Identify which cell holds the provided text, then report its (x, y) central coordinate. 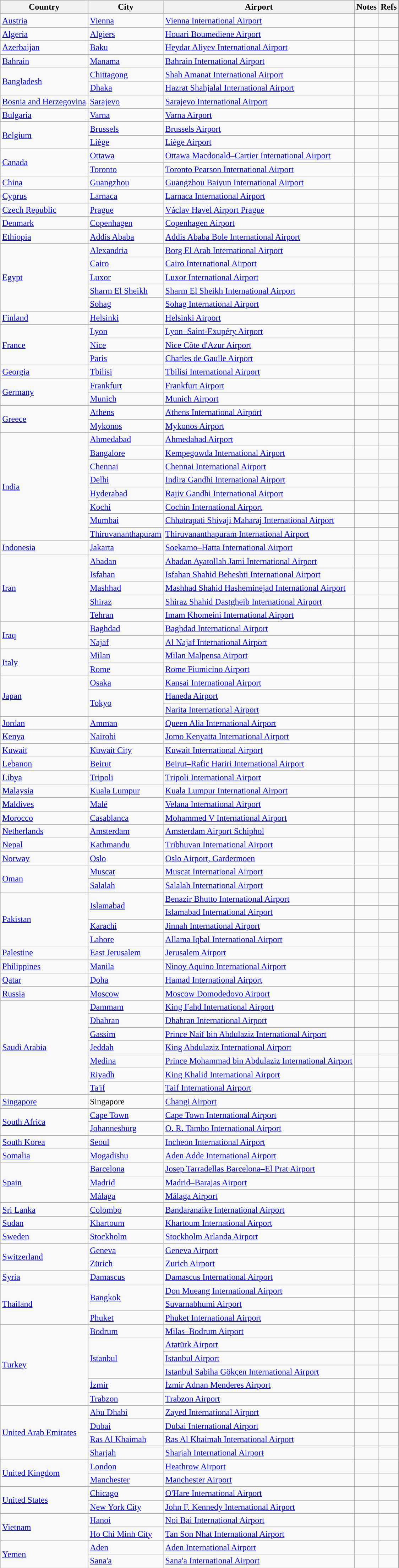
Tokyo (126, 703)
Ahmedabad Airport (259, 439)
Sana'a (126, 1561)
Jakarta (126, 547)
Country (44, 7)
Ethiopia (44, 237)
Dhaka (126, 88)
Mumbai (126, 520)
Luxor International Airport (259, 277)
Moscow (126, 993)
Damascus International Airport (259, 1277)
Libya (44, 777)
İzmir (126, 1385)
Salalah (126, 885)
Beirut–Rafic Hariri International Airport (259, 764)
Zürich (126, 1264)
Milan (126, 656)
Hanoi (126, 1520)
Allama Iqbal International Airport (259, 939)
Egypt (44, 277)
Amsterdam (126, 831)
Málaga (126, 1196)
Canada (44, 162)
Islamabad International Airport (259, 912)
Lyon–Saint-Exupéry Airport (259, 331)
Kempegowda International Airport (259, 453)
Khartoum (126, 1223)
Bosnia and Herzegovina (44, 102)
Cape Town (126, 1115)
Tbilisi International Airport (259, 372)
Moscow Domodedovo Airport (259, 993)
Barcelona (126, 1169)
Václav Havel Airport Prague (259, 210)
Mashhad Shahid Hasheminejad International Airport (259, 588)
Heydar Aliyev International Airport (259, 48)
Iran (44, 588)
London (126, 1466)
Paris (126, 358)
Istanbul Sabiha Gökçen International Airport (259, 1372)
Athens (126, 413)
Noi Bai International Airport (259, 1520)
Kansai International Airport (259, 683)
Bandaranaike International Airport (259, 1209)
Chittagong (126, 75)
Helsinki (126, 318)
Brussels (126, 129)
Maldives (44, 804)
Mogadishu (126, 1155)
Manchester Airport (259, 1480)
Tripoli International Airport (259, 777)
Refs (389, 7)
Najaf (126, 642)
Yemen (44, 1554)
Lyon (126, 331)
Frankfurt Airport (259, 385)
Ta'if (126, 1088)
Switzerland (44, 1257)
Netherlands (44, 831)
Thailand (44, 1304)
Jordan (44, 723)
Shiraz Shahid Dastgheib International Airport (259, 602)
Alexandria (126, 250)
Cape Town International Airport (259, 1115)
Chennai International Airport (259, 466)
Sharm El Sheikh International Airport (259, 291)
Oslo (126, 858)
Khartoum International Airport (259, 1223)
Nice (126, 345)
Sarajevo (126, 102)
Isfahan (126, 574)
Sudan (44, 1223)
Liège Airport (259, 142)
Hyderabad (126, 493)
Rome (126, 669)
Italy (44, 662)
Mohammed V International Airport (259, 818)
Belgium (44, 135)
Manama (126, 61)
Muscat International Airport (259, 872)
Turkey (44, 1365)
Don Mueang International Airport (259, 1291)
Tbilisi (126, 372)
Czech Republic (44, 210)
Ras Al Khaimah (126, 1439)
Ho Chi Minh City (126, 1534)
Greece (44, 419)
Mashhad (126, 588)
Cyprus (44, 196)
Addis Ababa Bole International Airport (259, 237)
Morocco (44, 818)
Spain (44, 1182)
Qatar (44, 980)
Milan Malpensa Airport (259, 656)
Cairo International Airport (259, 264)
Amsterdam Airport Schiphol (259, 831)
Borg El Arab International Airport (259, 250)
Toronto Pearson International Airport (259, 169)
Thiruvananthapuram International Airport (259, 534)
United Kingdom (44, 1473)
Pakistan (44, 919)
Bangalore (126, 453)
Sharjah International Airport (259, 1453)
Kathmandu (126, 845)
Lebanon (44, 764)
Phuket (126, 1318)
Baghdad (126, 629)
Velana International Airport (259, 804)
Munich Airport (259, 399)
Salalah International Airport (259, 885)
Bahrain International Airport (259, 61)
Cochin International Airport (259, 507)
Somalia (44, 1155)
Liège (126, 142)
Frankfurt (126, 385)
Helsinki Airport (259, 318)
Varna (126, 115)
King Khalid International Airport (259, 1075)
Saudi Arabia (44, 1047)
Bangladesh (44, 81)
Kuala Lumpur International Airport (259, 791)
Guangzhou Baiyun International Airport (259, 183)
Colombo (126, 1209)
İzmir Adnan Menderes Airport (259, 1385)
Tan Son Nhat International Airport (259, 1534)
Charles de Gaulle Airport (259, 358)
Ahmedabad (126, 439)
India (44, 487)
Aden International Airport (259, 1547)
Geneva Airport (259, 1250)
Georgia (44, 372)
Tribhuvan International Airport (259, 845)
Oman (44, 879)
Abu Dhabi (126, 1412)
Sharjah (126, 1453)
Oslo Airport, Gardermoen (259, 858)
Kuwait City (126, 750)
Ras Al Khaimah International Airport (259, 1439)
Dhahran International Airport (259, 1020)
Larnaca International Airport (259, 196)
Finland (44, 318)
Kuwait International Airport (259, 750)
Shah Amanat International Airport (259, 75)
Seoul (126, 1142)
Gassim (126, 1034)
Algeria (44, 34)
South Africa (44, 1122)
Germany (44, 392)
Soekarno–Hatta International Airport (259, 547)
Prince Mohammad bin Abdulaziz International Airport (259, 1061)
O'Hare International Airport (259, 1493)
Hazrat Shahjalal International Airport (259, 88)
Japan (44, 696)
Prague (126, 210)
Milas–Bodrum Airport (259, 1331)
King Abdulaziz International Airport (259, 1048)
Athens International Airport (259, 413)
Baghdad International Airport (259, 629)
East Jerusalem (126, 953)
Muscat (126, 872)
Thiruvananthapuram (126, 534)
Vietnam (44, 1527)
Atatürk Airport (259, 1345)
Trabzon Airport (259, 1399)
Addis Ababa (126, 237)
Doha (126, 980)
Austria (44, 21)
Istanbul Airport (259, 1358)
Sohag International Airport (259, 304)
Isfahan Shahid Beheshti International Airport (259, 574)
Bodrum (126, 1331)
China (44, 183)
Mykonos Airport (259, 426)
Abadan (126, 561)
Geneva (126, 1250)
Indira Gandhi International Airport (259, 480)
Denmark (44, 223)
Queen Alia International Airport (259, 723)
Iraq (44, 635)
King Fahd International Airport (259, 1007)
Aden (126, 1547)
Sohag (126, 304)
Larnaca (126, 196)
Chicago (126, 1493)
Jeddah (126, 1048)
Suvarnabhumi Airport (259, 1304)
Sri Lanka (44, 1209)
Brussels Airport (259, 129)
Guangzhou (126, 183)
United States (44, 1500)
Heathrow Airport (259, 1466)
Tehran (126, 615)
Mykonos (126, 426)
Norway (44, 858)
Dubai (126, 1426)
Manila (126, 966)
Kuwait (44, 750)
Bulgaria (44, 115)
New York City (126, 1507)
Luxor (126, 277)
Tripoli (126, 777)
Changi Airport (259, 1102)
Chennai (126, 466)
Ottawa (126, 155)
Rajiv Gandhi International Airport (259, 493)
Ninoy Aquino International Airport (259, 966)
Prince Naif bin Abdulaziz International Airport (259, 1034)
Madrid–Barajas Airport (259, 1182)
Malaysia (44, 791)
Incheon International Airport (259, 1142)
Philippines (44, 966)
Osaka (126, 683)
United Arab Emirates (44, 1432)
Sharm El Sheikh (126, 291)
Baku (126, 48)
Syria (44, 1277)
Taif International Airport (259, 1088)
Zayed International Airport (259, 1412)
Beirut (126, 764)
Varna Airport (259, 115)
Copenhagen Airport (259, 223)
Kenya (44, 737)
Algiers (126, 34)
Notes (366, 7)
Dammam (126, 1007)
Narita International Airport (259, 710)
Sarajevo International Airport (259, 102)
Abadan Ayatollah Jami International Airport (259, 561)
Bahrain (44, 61)
Airport (259, 7)
Ottawa Macdonald–Cartier International Airport (259, 155)
Munich (126, 399)
Houari Boumediene Airport (259, 34)
Sana'a International Airport (259, 1561)
Nairobi (126, 737)
Sweden (44, 1236)
Shiraz (126, 602)
Imam Khomeini International Airport (259, 615)
Manchester (126, 1480)
Palestine (44, 953)
Karachi (126, 926)
Lahore (126, 939)
Kochi (126, 507)
City (126, 7)
Toronto (126, 169)
Benazir Bhutto International Airport (259, 899)
Nepal (44, 845)
Chhatrapati Shivaji Maharaj International Airport (259, 520)
Phuket International Airport (259, 1318)
John F. Kennedy International Airport (259, 1507)
Vienna International Airport (259, 21)
Indonesia (44, 547)
Al Najaf International Airport (259, 642)
South Korea (44, 1142)
Hamad International Airport (259, 980)
Málaga Airport (259, 1196)
Zurich Airport (259, 1264)
Vienna (126, 21)
Dhahran (126, 1020)
Trabzon (126, 1399)
Azerbaijan (44, 48)
Medina (126, 1061)
Nice Côte d'Azur Airport (259, 345)
Riyadh (126, 1075)
Jinnah International Airport (259, 926)
O. R. Tambo International Airport (259, 1129)
Stockholm Arlanda Airport (259, 1236)
Cairo (126, 264)
Malé (126, 804)
Istanbul (126, 1358)
Josep Tarradellas Barcelona–El Prat Airport (259, 1169)
Amman (126, 723)
Bangkok (126, 1297)
Jerusalem Airport (259, 953)
Islamabad (126, 906)
Rome Fiumicino Airport (259, 669)
Haneda Airport (259, 696)
Stockholm (126, 1236)
Delhi (126, 480)
Kuala Lumpur (126, 791)
Jomo Kenyatta International Airport (259, 737)
Dubai International Airport (259, 1426)
France (44, 345)
Damascus (126, 1277)
Copenhagen (126, 223)
Aden Adde International Airport (259, 1155)
Russia (44, 993)
Johannesburg (126, 1129)
Casablanca (126, 818)
Madrid (126, 1182)
